For the text-containing cell, return its midpoint in (x, y) coordinate format. 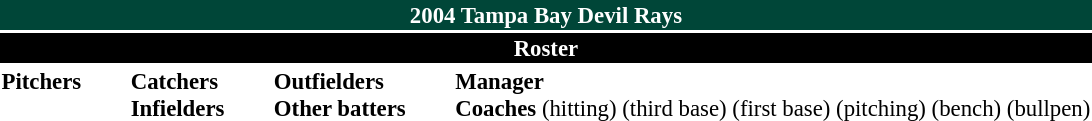
Roster (546, 48)
2004 Tampa Bay Devil Rays (546, 15)
